Capture the cell that displays the provided text and extract its [x, y] central coordinate. 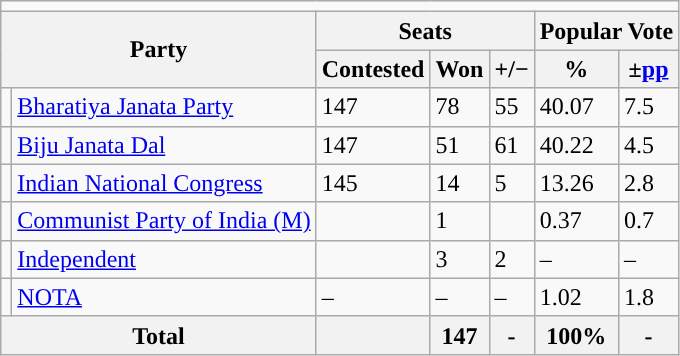
40.22 [576, 145]
40.07 [576, 107]
Indian National Congress [164, 183]
Won [460, 69]
0.7 [648, 221]
NOTA [164, 297]
1 [460, 221]
2.8 [648, 183]
0.37 [576, 221]
Popular Vote [606, 31]
% [576, 69]
±pp [648, 69]
Total [158, 335]
Biju Janata Dal [164, 145]
55 [512, 107]
100% [576, 335]
2 [512, 259]
5 [512, 183]
Seats [425, 31]
14 [460, 183]
13.26 [576, 183]
3 [460, 259]
1.02 [576, 297]
Contested [373, 69]
145 [373, 183]
Bharatiya Janata Party [164, 107]
1.8 [648, 297]
Independent [164, 259]
Party [158, 50]
51 [460, 145]
78 [460, 107]
7.5 [648, 107]
4.5 [648, 145]
Communist Party of India (M) [164, 221]
61 [512, 145]
+/− [512, 69]
